Return (x, y) of the center of cell containing provided text 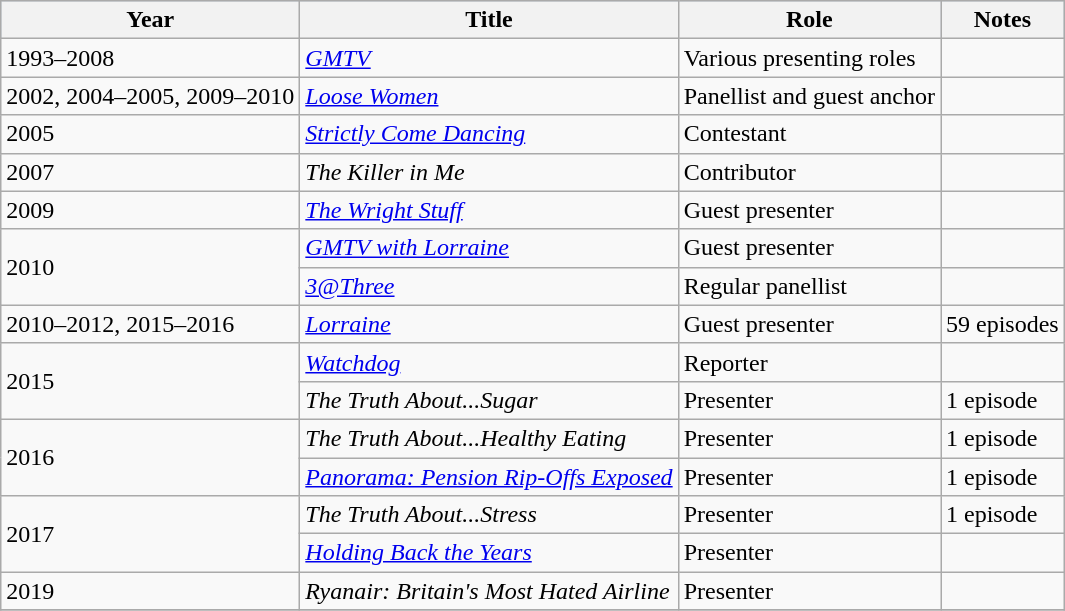
The Truth About...Healthy Eating (489, 438)
Ryanair: Britain's Most Hated Airline (489, 591)
Watchdog (489, 362)
2007 (150, 172)
3@Three (489, 286)
2016 (150, 457)
Regular panellist (809, 286)
Notes (1002, 20)
Various presenting roles (809, 58)
GMTV with Lorraine (489, 248)
2015 (150, 381)
Role (809, 20)
Title (489, 20)
The Truth About...Stress (489, 515)
2002, 2004–2005, 2009–2010 (150, 96)
Holding Back the Years (489, 553)
Year (150, 20)
Panorama: Pension Rip-Offs Exposed (489, 477)
2005 (150, 134)
The Wright Stuff (489, 210)
2010–2012, 2015–2016 (150, 324)
Strictly Come Dancing (489, 134)
Contestant (809, 134)
2019 (150, 591)
59 episodes (1002, 324)
Contributor (809, 172)
Lorraine (489, 324)
Loose Women (489, 96)
The Truth About...Sugar (489, 400)
GMTV (489, 58)
2010 (150, 267)
2009 (150, 210)
Panellist and guest anchor (809, 96)
Reporter (809, 362)
The Killer in Me (489, 172)
1993–2008 (150, 58)
2017 (150, 534)
